Provide the (x, y) coordinate of the cell's center where the given text is located.  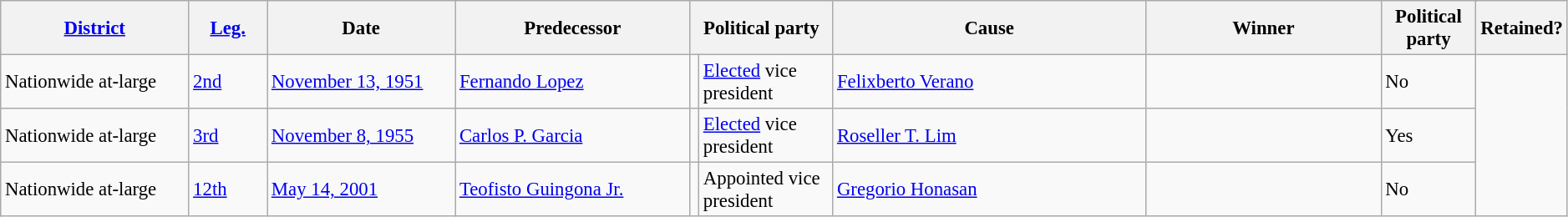
Appointed vice president (766, 190)
3rd (228, 135)
Leg. (228, 28)
Retained? (1522, 28)
Carlos P. Garcia (573, 135)
Winner (1263, 28)
November 8, 1955 (361, 135)
Fernando Lopez (573, 82)
Cause (989, 28)
May 14, 2001 (361, 190)
November 13, 1951 (361, 82)
District (95, 28)
Date (361, 28)
Gregorio Honasan (989, 190)
Roseller T. Lim (989, 135)
Yes (1428, 135)
12th (228, 190)
2nd (228, 82)
Teofisto Guingona Jr. (573, 190)
Felixberto Verano (989, 82)
Predecessor (573, 28)
